Provide the (X, Y) coordinate of the cell's center where the given text is located.  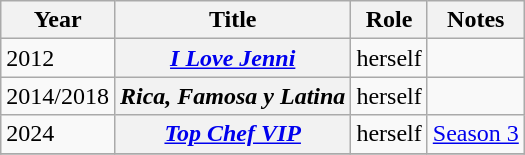
Role (389, 20)
I Love Jenni (232, 58)
Year (58, 20)
Title (232, 20)
2014/2018 (58, 96)
Notes (476, 20)
Season 3 (476, 134)
2024 (58, 134)
Top Chef VIP (232, 134)
Rica, Famosa y Latina (232, 96)
2012 (58, 58)
